Return [X, Y] of the center of cell containing provided text 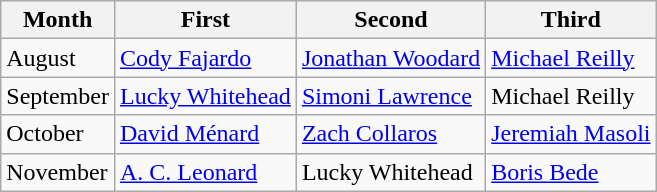
Month [58, 20]
First [205, 20]
David Ménard [205, 134]
November [58, 172]
Boris Bede [571, 172]
Zach Collaros [390, 134]
Cody Fajardo [205, 58]
Jonathan Woodard [390, 58]
October [58, 134]
August [58, 58]
Second [390, 20]
Third [571, 20]
Simoni Lawrence [390, 96]
Jeremiah Masoli [571, 134]
A. C. Leonard [205, 172]
September [58, 96]
